Detect which cell encompasses the target text, then output its (x, y) center coordinate. 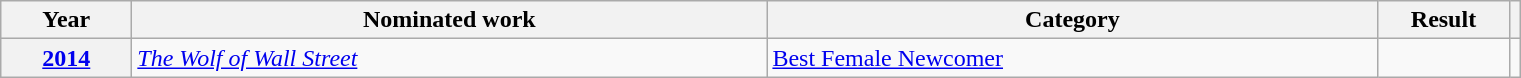
Result (1444, 20)
2014 (66, 58)
Nominated work (450, 20)
Best Female Newcomer (1072, 58)
Category (1072, 20)
Year (66, 20)
The Wolf of Wall Street (450, 58)
